Extract the (X, Y) coordinate from the center of the cell holding the provided text.  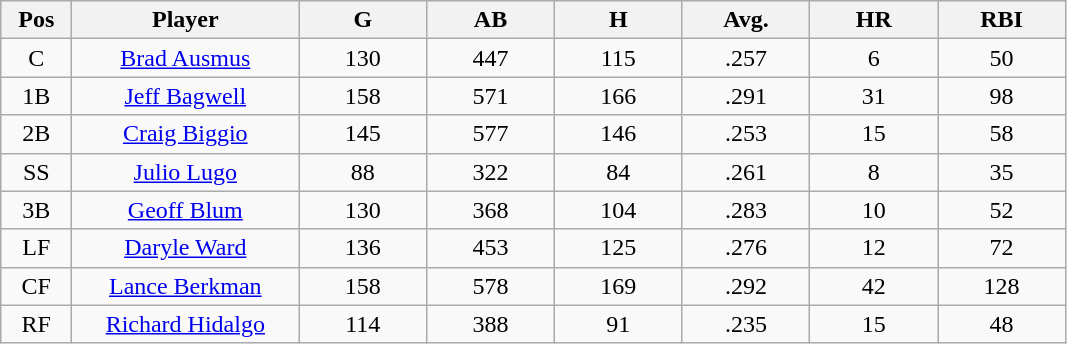
166 (618, 96)
388 (491, 324)
.292 (746, 286)
2B (36, 134)
145 (363, 134)
368 (491, 210)
.253 (746, 134)
AB (491, 20)
453 (491, 248)
.257 (746, 58)
104 (618, 210)
8 (874, 172)
578 (491, 286)
88 (363, 172)
114 (363, 324)
RBI (1002, 20)
Jeff Bagwell (186, 96)
50 (1002, 58)
10 (874, 210)
3B (36, 210)
.283 (746, 210)
G (363, 20)
Brad Ausmus (186, 58)
Craig Biggio (186, 134)
98 (1002, 96)
42 (874, 286)
.291 (746, 96)
CF (36, 286)
577 (491, 134)
Daryle Ward (186, 248)
125 (618, 248)
447 (491, 58)
SS (36, 172)
91 (618, 324)
Richard Hidalgo (186, 324)
31 (874, 96)
Geoff Blum (186, 210)
146 (618, 134)
HR (874, 20)
LF (36, 248)
H (618, 20)
169 (618, 286)
1B (36, 96)
136 (363, 248)
Lance Berkman (186, 286)
35 (1002, 172)
Pos (36, 20)
52 (1002, 210)
48 (1002, 324)
84 (618, 172)
.235 (746, 324)
.276 (746, 248)
12 (874, 248)
72 (1002, 248)
115 (618, 58)
Avg. (746, 20)
.261 (746, 172)
Julio Lugo (186, 172)
6 (874, 58)
Player (186, 20)
C (36, 58)
128 (1002, 286)
58 (1002, 134)
571 (491, 96)
322 (491, 172)
RF (36, 324)
